Identify which cell holds the provided text, then report its [x, y] central coordinate. 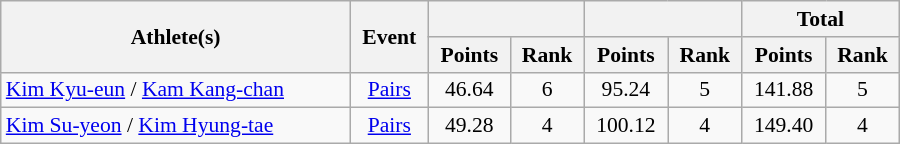
149.40 [783, 126]
100.12 [626, 126]
Total [820, 19]
6 [546, 90]
Kim Kyu-eun / Kam Kang-chan [176, 90]
46.64 [469, 90]
95.24 [626, 90]
49.28 [469, 126]
141.88 [783, 90]
Athlete(s) [176, 36]
Event [389, 36]
Kim Su-yeon / Kim Hyung-tae [176, 126]
